Identify which cell holds the provided text, then report its (x, y) central coordinate. 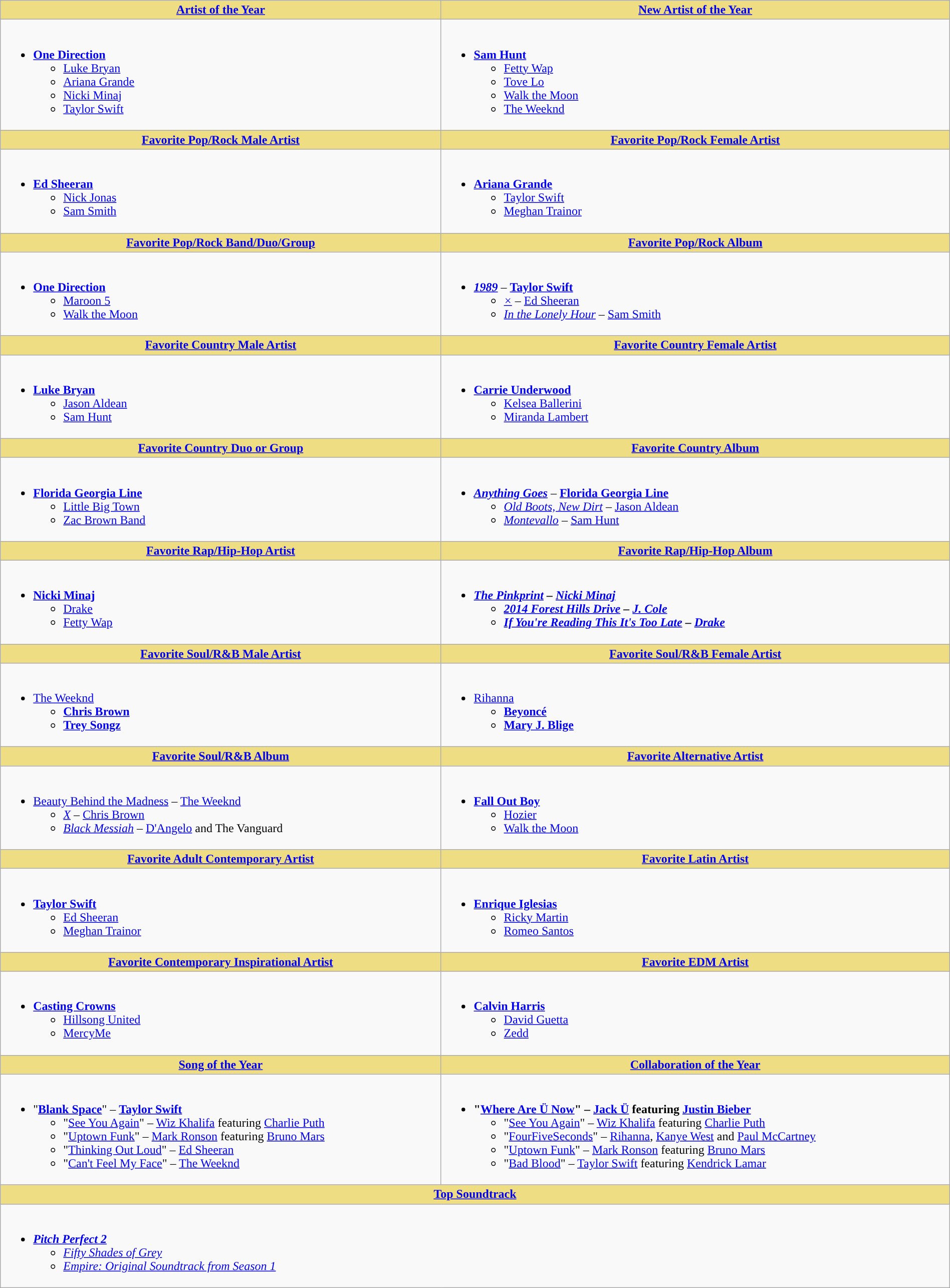
Calvin HarrisDavid GuettaZedd (695, 1013)
Fall Out BoyHozierWalk the Moon (695, 808)
Sam HuntFetty WapTove LoWalk the MoonThe Weeknd (695, 75)
Favorite Country Male Artist (220, 345)
Favorite Alternative Artist (695, 756)
Pitch Perfect 2Fifty Shades of GreyEmpire: Original Soundtrack from Season 1 (475, 1245)
Florida Georgia LineLittle Big TownZac Brown Band (220, 499)
Favorite Rap/Hip-Hop Artist (220, 551)
Artist of the Year (220, 10)
Favorite Contemporary Inspirational Artist (220, 962)
Favorite Latin Artist (695, 859)
Favorite Pop/Rock Album (695, 242)
1989 – Taylor Swift× – Ed SheeranIn the Lonely Hour – Sam Smith (695, 294)
One DirectionLuke BryanAriana GrandeNicki MinajTaylor Swift (220, 75)
Casting CrownsHillsong UnitedMercyMe (220, 1013)
Favorite Country Female Artist (695, 345)
Favorite Soul/R&B Male Artist (220, 654)
Top Soundtrack (475, 1194)
Ed SheeranNick JonasSam Smith (220, 191)
New Artist of the Year (695, 10)
Favorite Country Album (695, 448)
Favorite Soul/R&B Female Artist (695, 654)
Enrique IglesiasRicky MartinRomeo Santos (695, 911)
Favorite Pop/Rock Band/Duo/Group (220, 242)
Song of the Year (220, 1065)
Favorite Soul/R&B Album (220, 756)
Favorite EDM Artist (695, 962)
Carrie UnderwoodKelsea BalleriniMiranda Lambert (695, 397)
Favorite Country Duo or Group (220, 448)
RihannaBeyoncéMary J. Blige (695, 705)
Luke BryanJason AldeanSam Hunt (220, 397)
The Pinkprint – Nicki Minaj2014 Forest Hills Drive – J. ColeIf You're Reading This It's Too Late – Drake (695, 602)
Ariana Grande Taylor SwiftMeghan Trainor (695, 191)
Favorite Pop/Rock Male Artist (220, 140)
Nicki MinajDrakeFetty Wap (220, 602)
The WeekndChris BrownTrey Songz (220, 705)
Beauty Behind the Madness – The WeekndX – Chris BrownBlack Messiah – D'Angelo and The Vanguard (220, 808)
One DirectionMaroon 5Walk the Moon (220, 294)
Collaboration of the Year (695, 1065)
Favorite Rap/Hip-Hop Album (695, 551)
Favorite Pop/Rock Female Artist (695, 140)
Taylor SwiftEd SheeranMeghan Trainor (220, 911)
Favorite Adult Contemporary Artist (220, 859)
Anything Goes – Florida Georgia LineOld Boots, New Dirt – Jason AldeanMontevallo – Sam Hunt (695, 499)
